Search for the cell housing the specified text and yield its [X, Y] center coordinate. 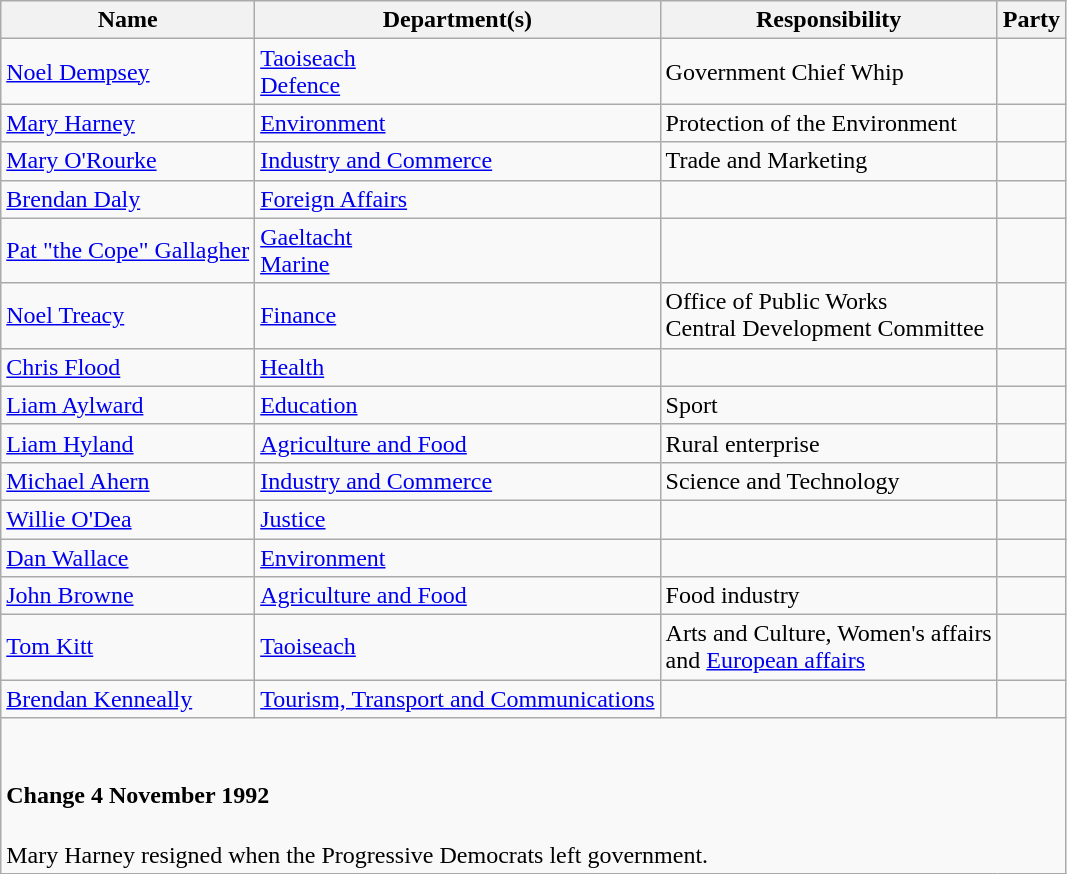
Tom Kitt [128, 648]
Brendan Daly [128, 199]
Office of Public WorksCentral Development Committee [828, 316]
Name [128, 20]
Pat "the Cope" Gallagher [128, 250]
Noel Dempsey [128, 72]
Brendan Kenneally [128, 699]
Change 4 November 1992Mary Harney resigned when the Progressive Democrats left government. [534, 796]
Trade and Marketing [828, 161]
Taoiseach [458, 648]
Michael Ahern [128, 481]
Justice [458, 519]
GaeltachtMarine [458, 250]
Responsibility [828, 20]
Government Chief Whip [828, 72]
Liam Hyland [128, 443]
Science and Technology [828, 481]
Foreign Affairs [458, 199]
Tourism, Transport and Communications [458, 699]
Department(s) [458, 20]
Food industry [828, 596]
Mary O'Rourke [128, 161]
Dan Wallace [128, 557]
Arts and Culture, Women's affairsand European affairs [828, 648]
Protection of the Environment [828, 123]
Finance [458, 316]
Education [458, 405]
John Browne [128, 596]
Mary Harney [128, 123]
Chris Flood [128, 367]
Liam Aylward [128, 405]
Rural enterprise [828, 443]
Noel Treacy [128, 316]
Sport [828, 405]
Health [458, 367]
Willie O'Dea [128, 519]
Party [1031, 20]
TaoiseachDefence [458, 72]
